Output the [x, y] coordinate of the center of the cell containing the given text.  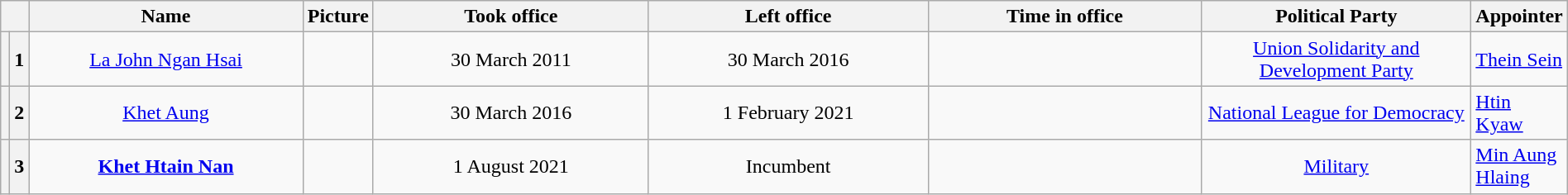
La John Ngan Hsai [165, 59]
National League for Democracy [1336, 112]
Appointer [1519, 17]
Incumbent [788, 167]
1 [20, 59]
Khet Aung [165, 112]
Time in office [1065, 17]
Name [165, 17]
Union Solidarity and Development Party [1336, 59]
Political Party [1336, 17]
1 February 2021 [788, 112]
Htin Kyaw [1519, 112]
Picture [337, 17]
Khet Htain Nan [165, 167]
3 [20, 167]
Thein Sein [1519, 59]
Took office [511, 17]
2 [20, 112]
30 March 2011 [511, 59]
Military [1336, 167]
1 August 2021 [511, 167]
Left office [788, 17]
Min Aung Hlaing [1519, 167]
